Pinpoint the cell where the given text exists, returning its (X, Y) midpoint coordinate. 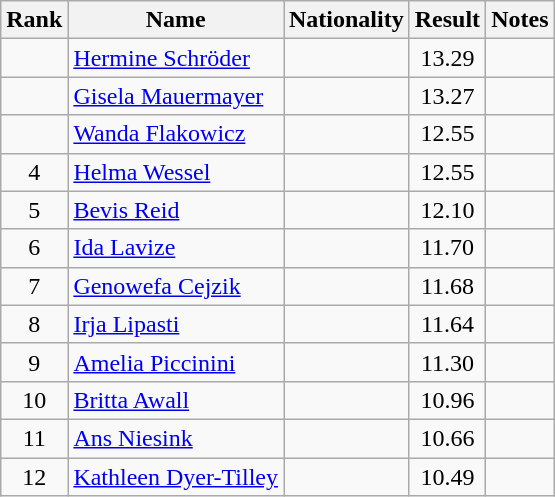
Helma Wessel (176, 172)
Irja Lipasti (176, 324)
Genowefa Cejzik (176, 286)
4 (34, 172)
13.27 (447, 96)
7 (34, 286)
5 (34, 210)
Kathleen Dyer-Tilley (176, 477)
6 (34, 248)
9 (34, 362)
Name (176, 20)
11 (34, 438)
Rank (34, 20)
11.30 (447, 362)
10.66 (447, 438)
Result (447, 20)
Wanda Flakowicz (176, 134)
11.64 (447, 324)
13.29 (447, 58)
Notes (520, 20)
12 (34, 477)
10.49 (447, 477)
11.70 (447, 248)
Ida Lavize (176, 248)
Hermine Schröder (176, 58)
10 (34, 400)
Britta Awall (176, 400)
Amelia Piccinini (176, 362)
Bevis Reid (176, 210)
Nationality (347, 20)
Ans Niesink (176, 438)
8 (34, 324)
11.68 (447, 286)
Gisela Mauermayer (176, 96)
10.96 (447, 400)
12.10 (447, 210)
